Determine the [X, Y] coordinate at the center of the cell enclosing the given text.  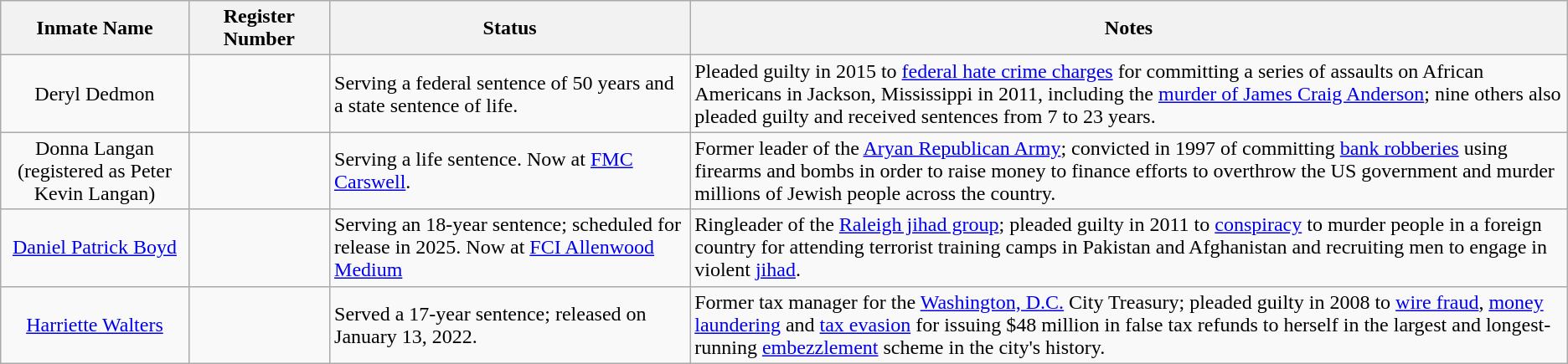
Serving a federal sentence of 50 years and a state sentence of life. [510, 94]
Notes [1129, 28]
Status [510, 28]
Donna Langan (registered as Peter Kevin Langan) [95, 171]
Serving an 18-year sentence; scheduled for release in 2025. Now at FCI Allenwood Medium [510, 248]
Served a 17-year sentence; released on January 13, 2022. [510, 325]
Register Number [259, 28]
Inmate Name [95, 28]
Harriette Walters [95, 325]
Serving a life sentence. Now at FMC Carswell. [510, 171]
Daniel Patrick Boyd [95, 248]
Deryl Dedmon [95, 94]
